Extract the (x, y) coordinate from the center of the cell holding the provided text.  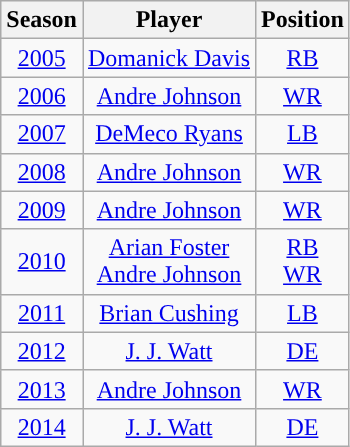
Arian FosterAndre Johnson (168, 262)
2008 (42, 172)
RBWR (303, 262)
2010 (42, 262)
2014 (42, 427)
Player (168, 20)
2013 (42, 389)
2012 (42, 351)
DeMeco Ryans (168, 134)
Season (42, 20)
Position (303, 20)
2007 (42, 134)
2005 (42, 58)
Brian Cushing (168, 313)
2011 (42, 313)
2006 (42, 96)
2009 (42, 210)
Domanick Davis (168, 58)
RB (303, 58)
